Pinpoint the cell where the given text exists, returning its [x, y] midpoint coordinate. 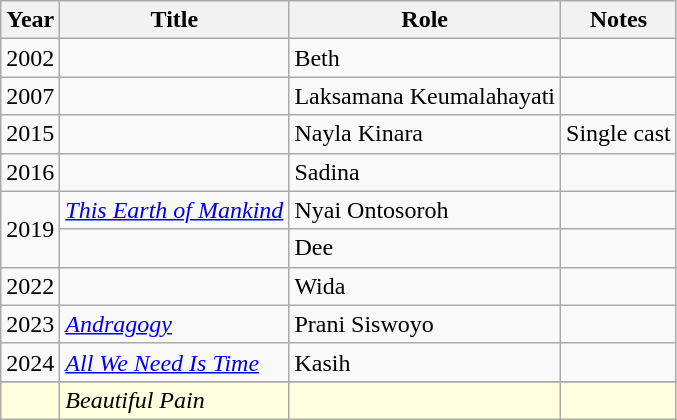
Title [174, 20]
Andragogy [174, 324]
2022 [30, 286]
This Earth of Mankind [174, 210]
Prani Siswoyo [425, 324]
Nyai Ontosoroh [425, 210]
Sadina [425, 172]
Wida [425, 286]
2015 [30, 134]
2019 [30, 229]
Kasih [425, 362]
Single cast [619, 134]
Beth [425, 58]
Beautiful Pain [174, 400]
2002 [30, 58]
Nayla Kinara [425, 134]
Dee [425, 248]
2016 [30, 172]
2007 [30, 96]
Year [30, 20]
Role [425, 20]
Notes [619, 20]
2024 [30, 362]
2023 [30, 324]
All We Need Is Time [174, 362]
Laksamana Keumalahayati [425, 96]
